Determine the [x, y] coordinate at the center of the cell enclosing the given text.  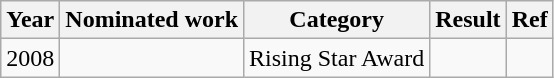
Result [468, 20]
Ref [530, 20]
2008 [30, 58]
Rising Star Award [337, 58]
Category [337, 20]
Nominated work [152, 20]
Year [30, 20]
